Output the (x, y) coordinate of the center of the cell containing the given text.  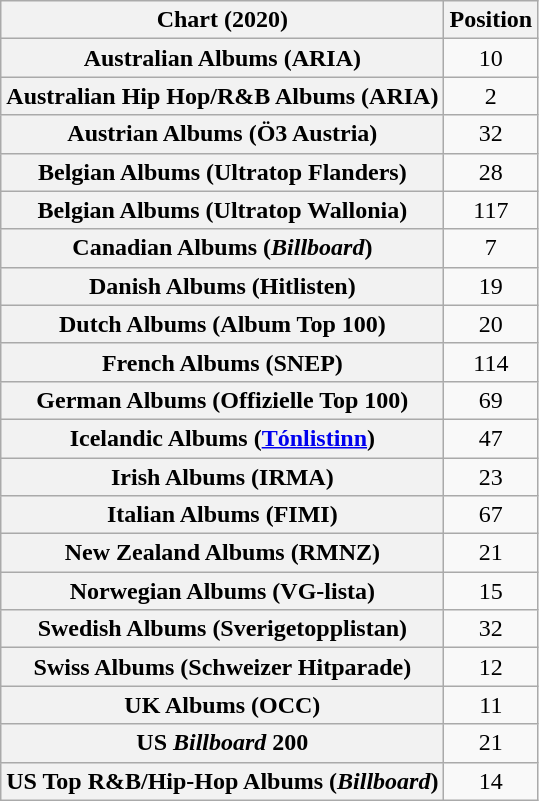
Italian Albums (FIMI) (222, 515)
Dutch Albums (Album Top 100) (222, 324)
28 (491, 172)
Swiss Albums (Schweizer Hitparade) (222, 667)
Canadian Albums (Billboard) (222, 248)
11 (491, 705)
Belgian Albums (Ultratop Wallonia) (222, 210)
10 (491, 58)
US Billboard 200 (222, 743)
New Zealand Albums (RMNZ) (222, 553)
14 (491, 781)
20 (491, 324)
67 (491, 515)
Danish Albums (Hitlisten) (222, 286)
Austrian Albums (Ö3 Austria) (222, 134)
Belgian Albums (Ultratop Flanders) (222, 172)
12 (491, 667)
69 (491, 400)
23 (491, 477)
Australian Albums (ARIA) (222, 58)
7 (491, 248)
UK Albums (OCC) (222, 705)
Australian Hip Hop/R&B Albums (ARIA) (222, 96)
French Albums (SNEP) (222, 362)
Swedish Albums (Sverigetopplistan) (222, 629)
19 (491, 286)
German Albums (Offizielle Top 100) (222, 400)
15 (491, 591)
Position (491, 20)
117 (491, 210)
US Top R&B/Hip-Hop Albums (Billboard) (222, 781)
Icelandic Albums (Tónlistinn) (222, 438)
Chart (2020) (222, 20)
2 (491, 96)
Norwegian Albums (VG-lista) (222, 591)
114 (491, 362)
Irish Albums (IRMA) (222, 477)
47 (491, 438)
